Capture the cell that displays the provided text and extract its (X, Y) central coordinate. 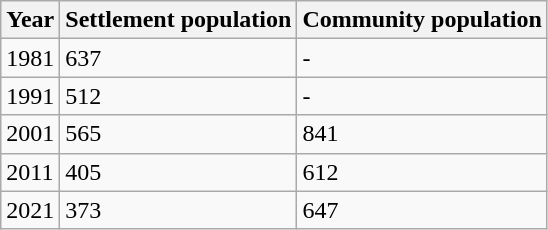
1991 (30, 96)
Settlement population (178, 20)
612 (422, 172)
2021 (30, 210)
512 (178, 96)
Year (30, 20)
1981 (30, 58)
405 (178, 172)
841 (422, 134)
565 (178, 134)
637 (178, 58)
Community population (422, 20)
647 (422, 210)
373 (178, 210)
2011 (30, 172)
2001 (30, 134)
